Identify which cell holds the provided text, then report its (X, Y) central coordinate. 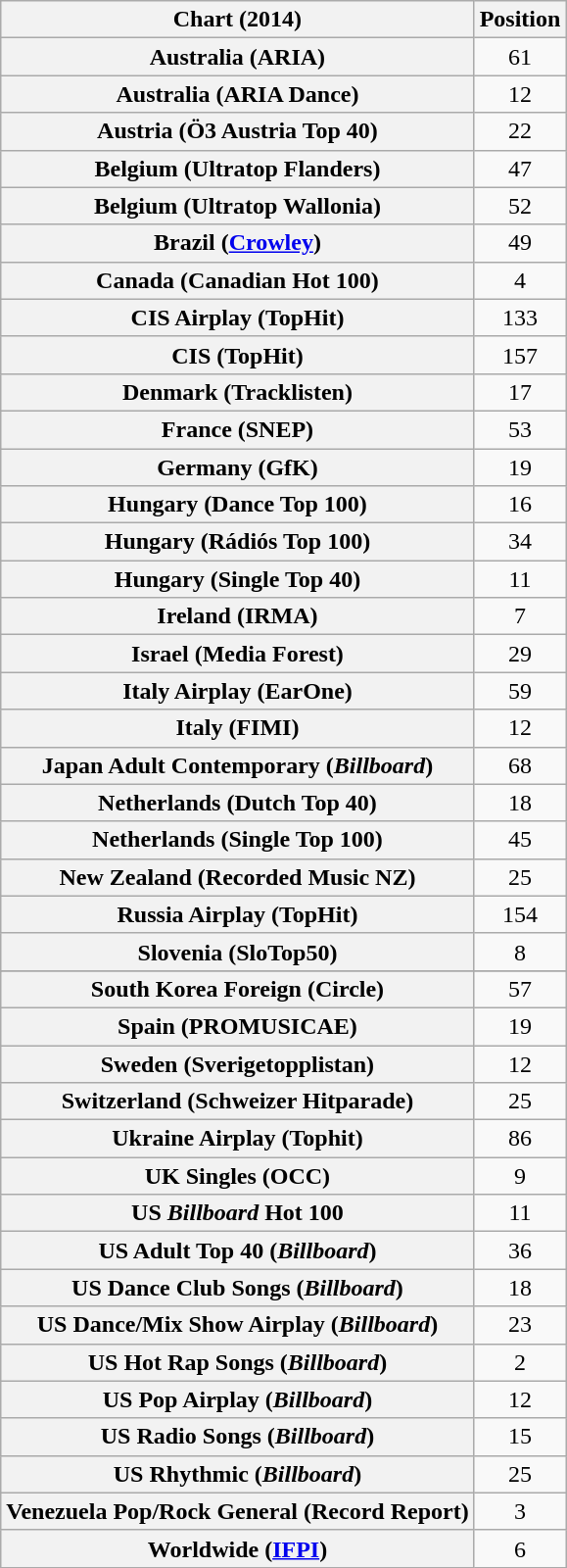
17 (520, 392)
Brazil (Crowley) (237, 243)
US Billboard Hot 100 (237, 1213)
Netherlands (Dutch Top 40) (237, 803)
Austria (Ö3 Austria Top 40) (237, 131)
Japan Adult Contemporary (Billboard) (237, 765)
29 (520, 654)
59 (520, 691)
16 (520, 505)
New Zealand (Recorded Music NZ) (237, 877)
36 (520, 1250)
Hungary (Rádiós Top 100) (237, 542)
Australia (ARIA Dance) (237, 94)
US Adult Top 40 (Billboard) (237, 1250)
Hungary (Dance Top 100) (237, 505)
22 (520, 131)
US Hot Rap Songs (Billboard) (237, 1362)
Ukraine Airplay (Tophit) (237, 1139)
Ireland (IRMA) (237, 616)
6 (520, 1548)
US Rhythmic (Billboard) (237, 1474)
Denmark (Tracklisten) (237, 392)
4 (520, 280)
Italy (FIMI) (237, 728)
133 (520, 318)
Belgium (Ultratop Wallonia) (237, 206)
Worldwide (IFPI) (237, 1548)
US Dance/Mix Show Airplay (Billboard) (237, 1325)
Sweden (Sverigetopplistan) (237, 1063)
Belgium (Ultratop Flanders) (237, 169)
France (SNEP) (237, 429)
57 (520, 989)
154 (520, 914)
Israel (Media Forest) (237, 654)
Australia (ARIA) (237, 57)
Switzerland (Schweizer Hitparade) (237, 1102)
86 (520, 1139)
9 (520, 1176)
Italy Airplay (EarOne) (237, 691)
Netherlands (Single Top 100) (237, 840)
34 (520, 542)
49 (520, 243)
47 (520, 169)
CIS Airplay (TopHit) (237, 318)
CIS (TopHit) (237, 355)
3 (520, 1511)
US Radio Songs (Billboard) (237, 1437)
8 (520, 952)
Venezuela Pop/Rock General (Record Report) (237, 1511)
15 (520, 1437)
45 (520, 840)
South Korea Foreign (Circle) (237, 989)
Germany (GfK) (237, 467)
US Pop Airplay (Billboard) (237, 1399)
157 (520, 355)
7 (520, 616)
Canada (Canadian Hot 100) (237, 280)
23 (520, 1325)
Position (520, 20)
68 (520, 765)
Russia Airplay (TopHit) (237, 914)
UK Singles (OCC) (237, 1176)
52 (520, 206)
Hungary (Single Top 40) (237, 579)
Spain (PROMUSICAE) (237, 1026)
61 (520, 57)
53 (520, 429)
Slovenia (SloTop50) (237, 952)
Chart (2014) (237, 20)
US Dance Club Songs (Billboard) (237, 1288)
2 (520, 1362)
